Search for the cell housing the specified text and yield its (X, Y) center coordinate. 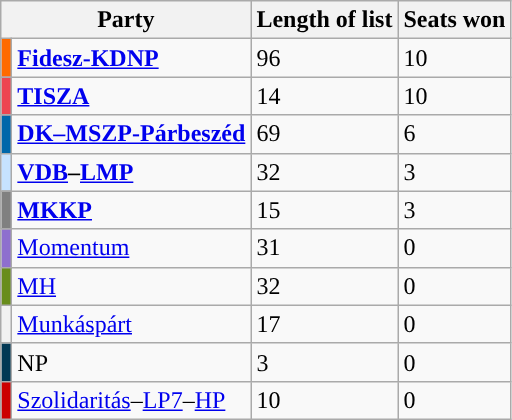
DK–MSZP-Párbeszéd (132, 134)
Seats won (454, 20)
Szolidaritás–LP7–HP (132, 400)
MH (132, 286)
Party (126, 20)
VDB–LMP (132, 172)
NP (132, 362)
Fidesz-KDNP (132, 58)
15 (324, 210)
Length of list (324, 20)
96 (324, 58)
14 (324, 96)
6 (454, 134)
TISZA (132, 96)
69 (324, 134)
Munkáspárt (132, 324)
MKKP (132, 210)
Momentum (132, 248)
31 (324, 248)
17 (324, 324)
